Output the (X, Y) coordinate of the center of the cell containing the given text.  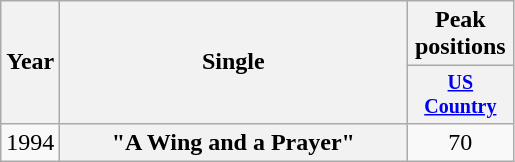
70 (460, 142)
US Country (460, 94)
Single (234, 62)
Peak positions (460, 34)
"A Wing and a Prayer" (234, 142)
Year (30, 62)
1994 (30, 142)
